From the cell containing the given text, extract its center point as (x, y) coordinate. 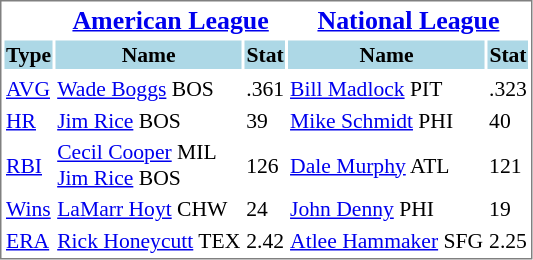
Cecil Cooper MILJim Rice BOS (149, 165)
2.42 (266, 240)
John Denny PHI (387, 209)
Rick Honeycutt TEX (149, 240)
ERA (28, 240)
2.25 (508, 240)
Type (28, 54)
AVG (28, 89)
Wade Boggs BOS (149, 89)
Bill Madlock PIT (387, 89)
Dale Murphy ATL (387, 165)
24 (266, 209)
Jim Rice BOS (149, 120)
39 (266, 120)
.323 (508, 89)
American League (171, 20)
RBI (28, 165)
.361 (266, 89)
Wins (28, 209)
HR (28, 120)
Mike Schmidt PHI (387, 120)
National League (409, 20)
121 (508, 165)
19 (508, 209)
126 (266, 165)
Atlee Hammaker SFG (387, 240)
40 (508, 120)
LaMarr Hoyt CHW (149, 209)
